Extract the (X, Y) coordinate from the center of the cell holding the provided text.  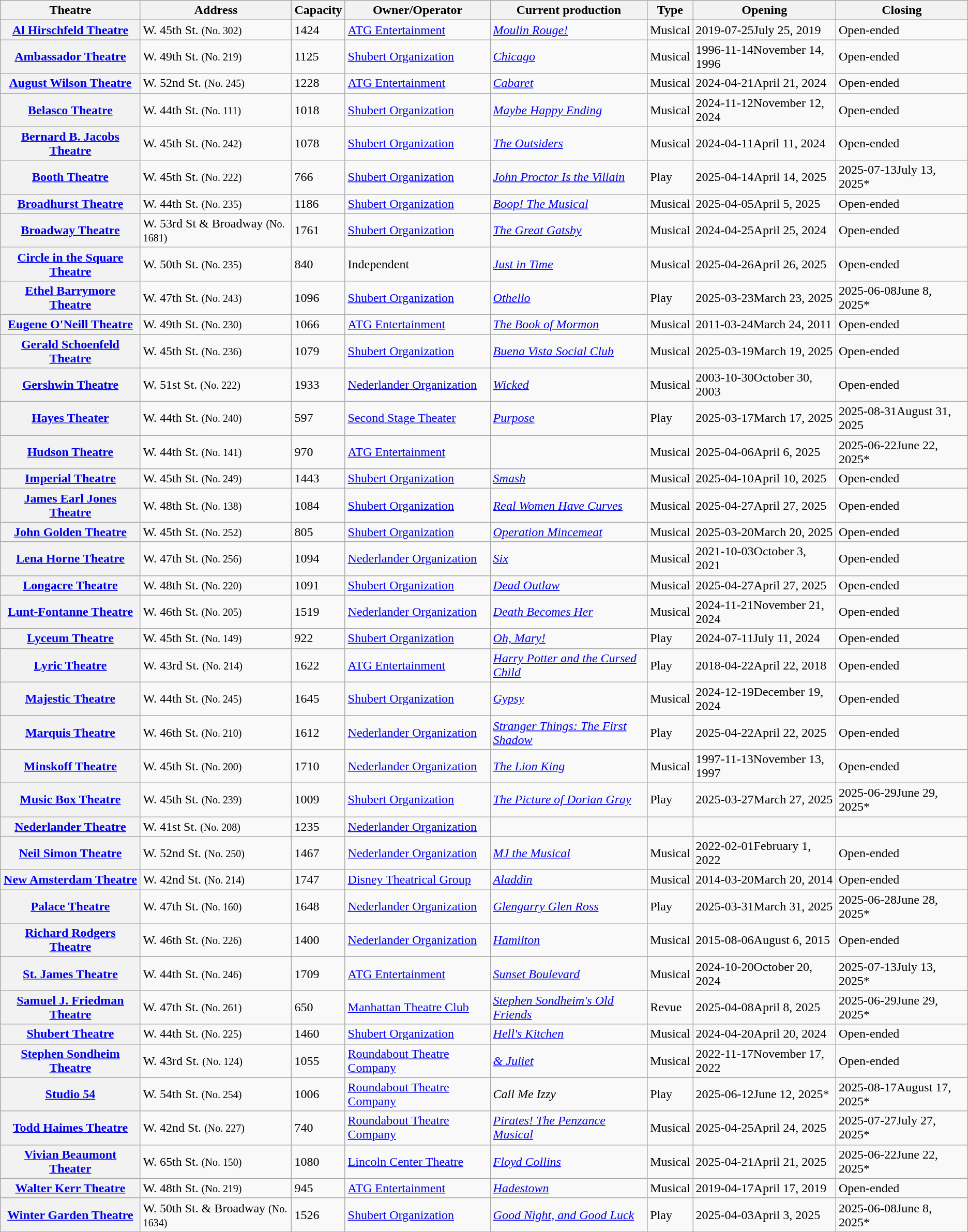
Eugene O'Neill Theatre (70, 324)
Winter Garden Theatre (70, 1215)
2018-04-22April 22, 2018 (764, 665)
2021-10-03October 3, 2021 (764, 558)
Gypsy (569, 699)
2025-06-28June 28, 2025* (902, 907)
W. 49th St. (No. 230) (216, 324)
1091 (319, 585)
Hayes Theater (70, 419)
2025-03-31March 31, 2025 (764, 907)
Al Hirschfeld Theatre (70, 30)
Lyric Theatre (70, 665)
Broadhurst Theatre (70, 204)
1612 (319, 732)
W. 46th St. (No. 210) (216, 732)
2024-04-25April 25, 2024 (764, 231)
W. 65th St. (No. 150) (216, 1161)
1933 (319, 385)
2025-04-21April 21, 2025 (764, 1161)
Aladdin (569, 880)
Boop! The Musical (569, 204)
W. 44th St. (No. 245) (216, 699)
Buena Vista Social Club (569, 351)
Lena Horne Theatre (70, 558)
2022-02-01February 1, 2022 (764, 853)
Longacre Theatre (70, 585)
W. 45th St. (No. 222) (216, 177)
650 (319, 1007)
Lincoln Center Theatre (418, 1161)
W. 47th St. (No. 256) (216, 558)
John Golden Theatre (70, 532)
Richard Rodgers Theatre (70, 940)
2024-04-21April 21, 2024 (764, 83)
945 (319, 1188)
Operation Mincemeat (569, 532)
2025-03-19March 19, 2025 (764, 351)
Circle in the Square Theatre (70, 264)
1648 (319, 907)
John Proctor Is the Villain (569, 177)
1096 (319, 298)
W. 50th St. (No. 235) (216, 264)
W. 47th St. (No. 243) (216, 298)
740 (319, 1128)
1467 (319, 853)
The Great Gatsby (569, 231)
W. 51st St. (No. 222) (216, 385)
Just in Time (569, 264)
Floyd Collins (569, 1161)
2024-07-11July 11, 2024 (764, 638)
1526 (319, 1215)
2025-03-20March 20, 2025 (764, 532)
Pirates! The Penzance Musical (569, 1128)
New Amsterdam Theatre (70, 880)
Imperial Theatre (70, 479)
1443 (319, 479)
Glengarry Glen Ross (569, 907)
766 (319, 177)
805 (319, 532)
1424 (319, 30)
The Picture of Dorian Gray (569, 799)
Music Box Theatre (70, 799)
Disney Theatrical Group (418, 880)
Booth Theatre (70, 177)
970 (319, 452)
W. 48th St. (No. 220) (216, 585)
2025-08-17August 17, 2025* (902, 1094)
W. 45th St. (No. 236) (216, 351)
2019-07-25July 25, 2019 (764, 30)
2025-04-05April 5, 2025 (764, 204)
W. 44th St. (No. 235) (216, 204)
Wicked (569, 385)
Neil Simon Theatre (70, 853)
W. 45th St. (No. 200) (216, 766)
Vivian Beaumont Theater (70, 1161)
Oh, Mary! (569, 638)
1235 (319, 827)
W. 44th St. (No. 225) (216, 1034)
2024-04-11April 11, 2024 (764, 144)
Good Night, and Good Luck (569, 1215)
2025-08-31August 31, 2025 (902, 419)
Manhattan Theatre Club (418, 1007)
Call Me Izzy (569, 1094)
2025-03-27March 27, 2025 (764, 799)
1400 (319, 940)
Minskoff Theatre (70, 766)
2015-08-06August 6, 2015 (764, 940)
The Outsiders (569, 144)
James Earl Jones Theatre (70, 506)
Gershwin Theatre (70, 385)
Othello (569, 298)
2024-11-12November 12, 2024 (764, 110)
2025-03-17March 17, 2025 (764, 419)
1066 (319, 324)
Todd Haimes Theatre (70, 1128)
W. 45th St. (No. 149) (216, 638)
W. 43rd St. (No. 124) (216, 1061)
Theatre (70, 10)
Chicago (569, 57)
1084 (319, 506)
W. 44th St. (No. 246) (216, 974)
Moulin Rouge! (569, 30)
1228 (319, 83)
Hamilton (569, 940)
1996-11-14November 14, 1996 (764, 57)
840 (319, 264)
Hell's Kitchen (569, 1034)
Belasco Theatre (70, 110)
1997-11-13November 13, 1997 (764, 766)
August Wilson Theatre (70, 83)
Independent (418, 264)
2025-07-27July 27, 2025* (902, 1128)
W. 52nd St. (No. 250) (216, 853)
W. 48th St. (No. 138) (216, 506)
1055 (319, 1061)
W. 44th St. (No. 141) (216, 452)
W. 41st St. (No. 208) (216, 827)
597 (319, 419)
Cabaret (569, 83)
Majestic Theatre (70, 699)
Broadway Theatre (70, 231)
1622 (319, 665)
Maybe Happy Ending (569, 110)
2011-03-24March 24, 2011 (764, 324)
W. 47th St. (No. 261) (216, 1007)
W. 46th St. (No. 205) (216, 612)
1079 (319, 351)
Stephen Sondheim Theatre (70, 1061)
Gerald Schoenfeld Theatre (70, 351)
Nederlander Theatre (70, 827)
Studio 54 (70, 1094)
Revue (670, 1007)
1747 (319, 880)
Death Becomes Her (569, 612)
Ethel Barrymore Theatre (70, 298)
2019-04-17April 17, 2019 (764, 1188)
W. 47th St. (No. 160) (216, 907)
1519 (319, 612)
Hadestown (569, 1188)
1645 (319, 699)
The Lion King (569, 766)
Samuel J. Friedman Theatre (70, 1007)
2014-03-20March 20, 2014 (764, 880)
Lyceum Theatre (70, 638)
W. 46th St. (No. 226) (216, 940)
1078 (319, 144)
Lunt-Fontanne Theatre (70, 612)
2025-04-25April 24, 2025 (764, 1128)
2022-11-17November 17, 2022 (764, 1061)
1094 (319, 558)
Second Stage Theater (418, 419)
2024-10-20October 20, 2024 (764, 974)
Smash (569, 479)
Marquis Theatre (70, 732)
1761 (319, 231)
Opening (764, 10)
MJ the Musical (569, 853)
2025-04-08April 8, 2025 (764, 1007)
W. 52nd St. (No. 245) (216, 83)
W. 53rd St & Broadway (No. 1681) (216, 231)
W. 43rd St. (No. 214) (216, 665)
Hudson Theatre (70, 452)
1080 (319, 1161)
W. 45th St. (No. 249) (216, 479)
Walter Kerr Theatre (70, 1188)
2003-10-30October 30, 2003 (764, 385)
1709 (319, 974)
Stephen Sondheim's Old Friends (569, 1007)
2025-03-23March 23, 2025 (764, 298)
Shubert Theatre (70, 1034)
Sunset Boulevard (569, 974)
W. 48th St. (No. 219) (216, 1188)
Stranger Things: The First Shadow (569, 732)
W. 45th St. (No. 239) (216, 799)
2025-04-22April 22, 2025 (764, 732)
1009 (319, 799)
Bernard B. Jacobs Theatre (70, 144)
W. 54th St. (No. 254) (216, 1094)
W. 44th St. (No. 111) (216, 110)
& Juliet (569, 1061)
2024-11-21November 21, 2024 (764, 612)
1186 (319, 204)
2025-04-03April 3, 2025 (764, 1215)
Address (216, 10)
922 (319, 638)
W. 44th St. (No. 240) (216, 419)
1006 (319, 1094)
2025-04-26April 26, 2025 (764, 264)
Real Women Have Curves (569, 506)
2024-12-19December 19, 2024 (764, 699)
W. 49th St. (No. 219) (216, 57)
Palace Theatre (70, 907)
W. 42nd St. (No. 227) (216, 1128)
W. 45th St. (No. 302) (216, 30)
The Book of Mormon (569, 324)
Type (670, 10)
1018 (319, 110)
1125 (319, 57)
1460 (319, 1034)
Purpose (569, 419)
Capacity (319, 10)
2024-04-20April 20, 2024 (764, 1034)
2025-04-10April 10, 2025 (764, 479)
W. 42nd St. (No. 214) (216, 880)
St. James Theatre (70, 974)
Ambassador Theatre (70, 57)
W. 50th St. & Broadway (No. 1634) (216, 1215)
2025-06-12June 12, 2025* (764, 1094)
W. 45th St. (No. 252) (216, 532)
Closing (902, 10)
Harry Potter and the Cursed Child (569, 665)
2025-04-14April 14, 2025 (764, 177)
Six (569, 558)
1710 (319, 766)
W. 45th St. (No. 242) (216, 144)
Owner/Operator (418, 10)
2025-04-06April 6, 2025 (764, 452)
Current production (569, 10)
Dead Outlaw (569, 585)
